Detect which cell encompasses the target text, then output its (x, y) center coordinate. 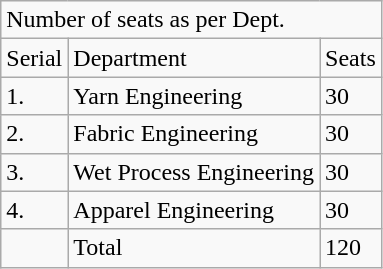
Fabric Engineering (194, 134)
120 (351, 248)
Yarn Engineering (194, 96)
Serial (34, 58)
4. (34, 210)
2. (34, 134)
Seats (351, 58)
3. (34, 172)
Total (194, 248)
1. (34, 96)
Department (194, 58)
Wet Process Engineering (194, 172)
Number of seats as per Dept. (192, 20)
Apparel Engineering (194, 210)
